Scan for the cell matching the given text and deliver its (X, Y) coordinate at center. 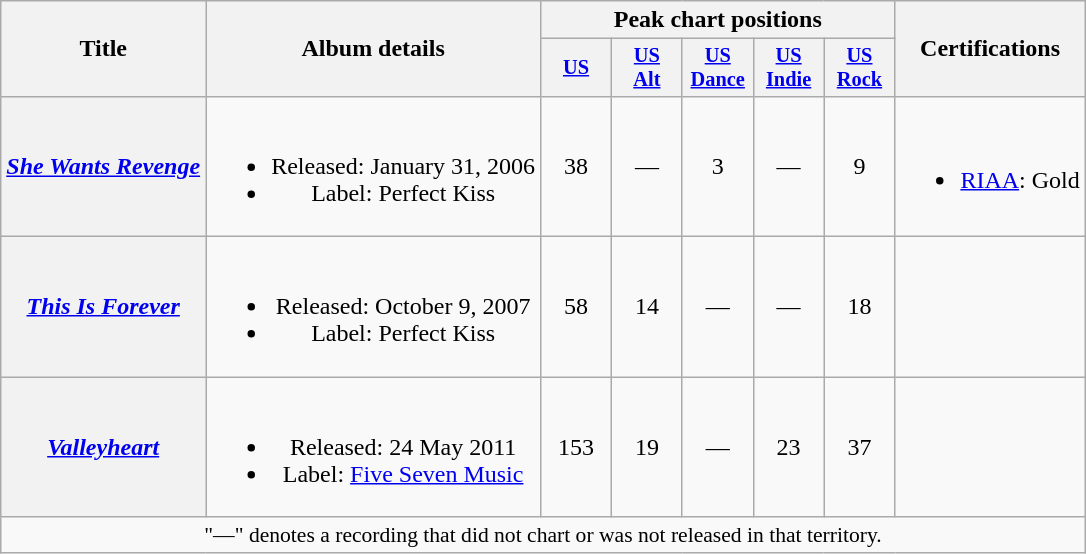
9 (860, 166)
She Wants Revenge (104, 166)
38 (576, 166)
Certifications (990, 49)
"—" denotes a recording that did not chart or was not released in that territory. (544, 535)
Valleyheart (104, 447)
19 (646, 447)
Title (104, 49)
153 (576, 447)
Released: October 9, 2007Label: Perfect Kiss (374, 307)
14 (646, 307)
US (576, 68)
USDance (718, 68)
58 (576, 307)
3 (718, 166)
Released: January 31, 2006Label: Perfect Kiss (374, 166)
Album details (374, 49)
USRock (860, 68)
Peak chart positions (718, 20)
23 (788, 447)
USIndie (788, 68)
RIAA: Gold (990, 166)
USAlt (646, 68)
This Is Forever (104, 307)
37 (860, 447)
18 (860, 307)
Released: 24 May 2011Label: Five Seven Music (374, 447)
